Capture the cell that displays the provided text and extract its (X, Y) central coordinate. 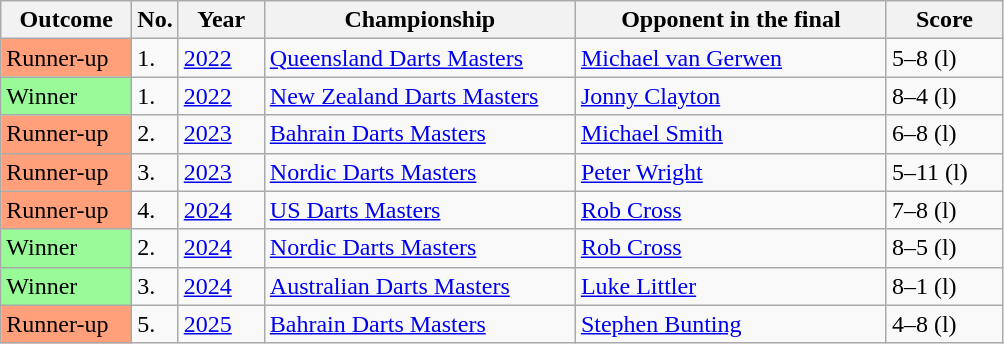
4. (155, 210)
Michael van Gerwen (730, 58)
New Zealand Darts Masters (420, 96)
Peter Wright (730, 172)
6–8 (l) (944, 134)
Jonny Clayton (730, 96)
Queensland Darts Masters (420, 58)
8–1 (l) (944, 286)
5–8 (l) (944, 58)
Michael Smith (730, 134)
Opponent in the final (730, 20)
Year (221, 20)
5. (155, 324)
2025 (221, 324)
US Darts Masters (420, 210)
7–8 (l) (944, 210)
Luke Littler (730, 286)
4–8 (l) (944, 324)
5–11 (l) (944, 172)
8–5 (l) (944, 248)
Outcome (66, 20)
Stephen Bunting (730, 324)
Championship (420, 20)
Score (944, 20)
No. (155, 20)
8–4 (l) (944, 96)
Australian Darts Masters (420, 286)
